Locate the cell with the specified text and output its [x, y] center coordinate. 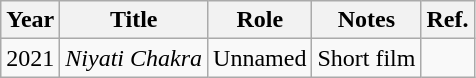
Title [134, 20]
Role [260, 20]
Unnamed [260, 58]
2021 [30, 58]
Short film [366, 58]
Year [30, 20]
Niyati Chakra [134, 58]
Ref. [448, 20]
Notes [366, 20]
